Output the (X, Y) coordinate of the center of the cell containing the given text.  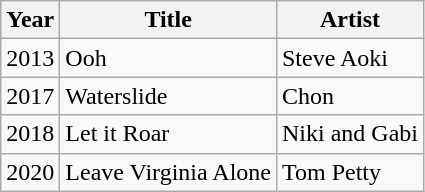
Artist (350, 20)
2017 (30, 96)
Year (30, 20)
2013 (30, 58)
2018 (30, 134)
Let it Roar (168, 134)
Ooh (168, 58)
Niki and Gabi (350, 134)
Waterslide (168, 96)
Chon (350, 96)
2020 (30, 172)
Leave Virginia Alone (168, 172)
Title (168, 20)
Steve Aoki (350, 58)
Tom Petty (350, 172)
